From the cell containing the given text, extract its center point as (X, Y) coordinate. 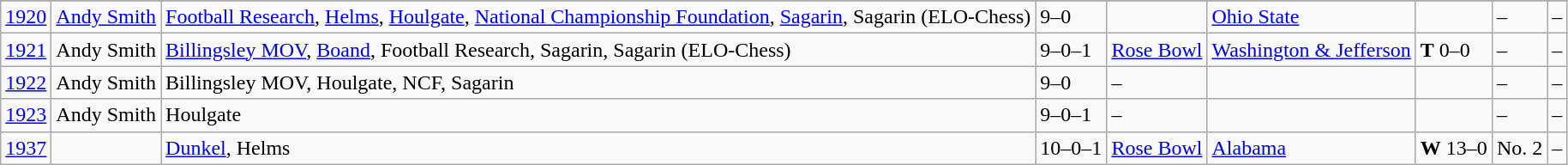
1922 (26, 82)
W 13–0 (1454, 148)
1920 (26, 17)
Alabama (1312, 148)
Dunkel, Helms (598, 148)
10–0–1 (1072, 148)
No. 2 (1519, 148)
T 0–0 (1454, 50)
Billingsley MOV, Houlgate, NCF, Sagarin (598, 82)
Ohio State (1312, 17)
Washington & Jefferson (1312, 50)
1937 (26, 148)
Houlgate (598, 115)
Football Research, Helms, Houlgate, National Championship Foundation, Sagarin, Sagarin (ELO-Chess) (598, 17)
1921 (26, 50)
1923 (26, 115)
Billingsley MOV, Boand, Football Research, Sagarin, Sagarin (ELO-Chess) (598, 50)
